Search for the cell housing the specified text and yield its (X, Y) center coordinate. 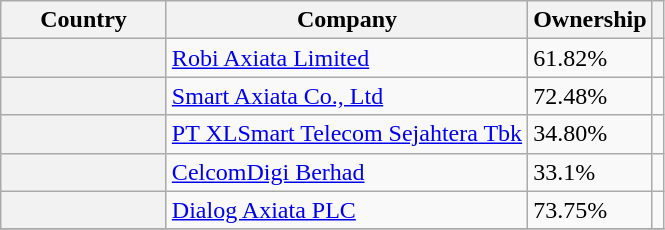
Smart Axiata Co., Ltd (346, 96)
Ownership (590, 20)
73.75% (590, 210)
34.80% (590, 134)
72.48% (590, 96)
61.82% (590, 58)
Company (346, 20)
Country (84, 20)
CelcomDigi Berhad (346, 172)
33.1% (590, 172)
Robi Axiata Limited (346, 58)
PT XLSmart Telecom Sejahtera Tbk (346, 134)
Dialog Axiata PLC (346, 210)
